Find where the given text appears and provide that cell's center as (x, y) coordinate. 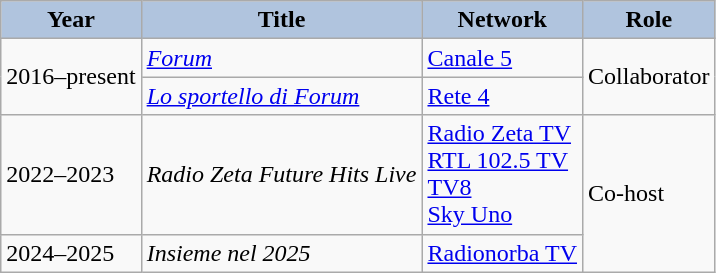
Insieme nel 2025 (282, 253)
Lo sportello di Forum (282, 96)
Radio Zeta TVRTL 102.5 TVTV8Sky Uno (502, 174)
Canale 5 (502, 58)
Title (282, 20)
2022–2023 (71, 174)
Forum (282, 58)
2016–present (71, 77)
Co-host (649, 194)
Network (502, 20)
Collaborator (649, 77)
2024–2025 (71, 253)
Radio Zeta Future Hits Live (282, 174)
Rete 4 (502, 96)
Role (649, 20)
Radionorba TV (502, 253)
Year (71, 20)
